Extract the (x, y) coordinate from the center of the cell holding the provided text.  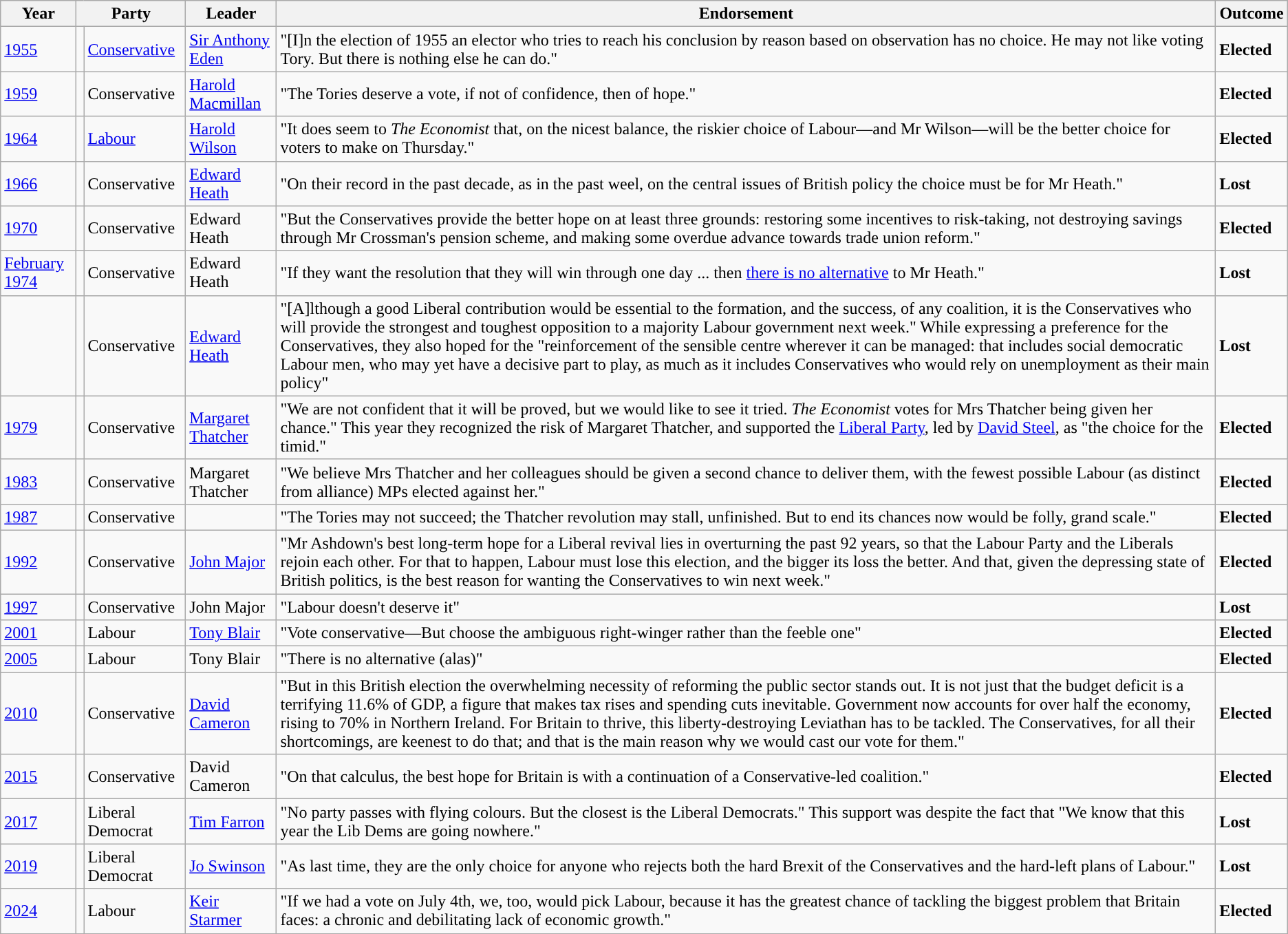
2010 (39, 713)
1987 (39, 517)
February 1974 (39, 273)
Harold Macmillan (231, 94)
1979 (39, 427)
"On that calculus, the best hope for Britain is with a continuation of a Conservative-led coalition." (746, 776)
1955 (39, 50)
1970 (39, 229)
1959 (39, 94)
2015 (39, 776)
Sir Anthony Eden (231, 50)
Leader (231, 14)
2005 (39, 659)
Outcome (1252, 14)
2017 (39, 822)
Keir Starmer (231, 911)
Tim Farron (231, 822)
2024 (39, 911)
"As last time, they are the only choice for anyone who rejects both the hard Brexit of the Conservatives and the hard-left plans of Labour." (746, 866)
1964 (39, 139)
Party (131, 14)
1997 (39, 606)
"The Tories may not succeed; the Thatcher revolution may stall, unfinished. But to end its chances now would be folly, grand scale." (746, 517)
Year (39, 14)
1983 (39, 482)
Harold Wilson (231, 139)
"There is no alternative (alas)" (746, 659)
"Labour doesn't deserve it" (746, 606)
"If they want the resolution that they will win through one day ... then there is no alternative to Mr Heath." (746, 273)
"The Tories deserve a vote, if not of confidence, then of hope." (746, 94)
2019 (39, 866)
2001 (39, 633)
"Vote conservative—But choose the ambiguous right-winger rather than the feeble one" (746, 633)
1966 (39, 183)
1992 (39, 562)
"On their record in the past decade, as in the past weel, on the central issues of British policy the choice must be for Mr Heath." (746, 183)
Endorsement (746, 14)
Jo Swinson (231, 866)
